Scan for the cell matching the given text and deliver its (X, Y) coordinate at center. 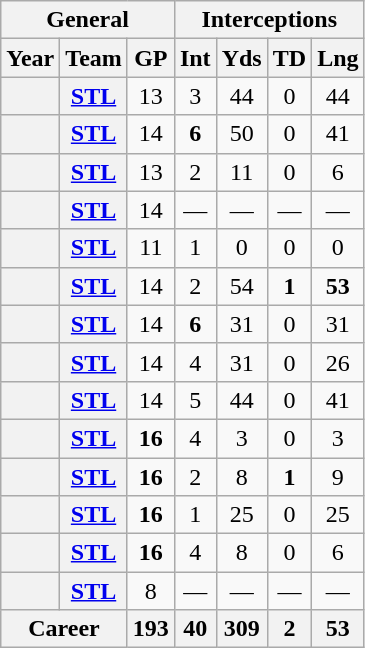
5 (195, 400)
50 (242, 134)
Int (195, 58)
9 (338, 477)
Lng (338, 58)
26 (338, 362)
Career (64, 629)
Interceptions (269, 20)
Year (30, 58)
54 (242, 286)
General (88, 20)
Yds (242, 58)
193 (150, 629)
309 (242, 629)
40 (195, 629)
Team (94, 58)
GP (150, 58)
TD (289, 58)
